Return the (x, y) coordinate for the center point of the cell that contains the specified text.  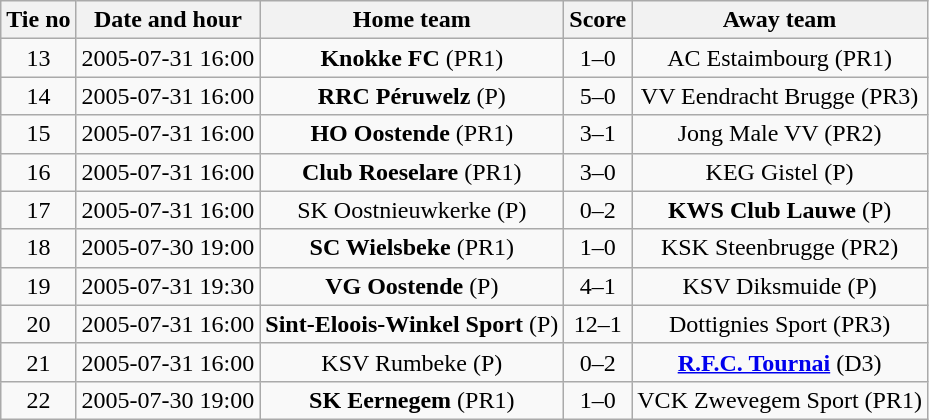
Club Roeselare (PR1) (412, 172)
KSV Diksmuide (P) (780, 286)
VG Oostende (P) (412, 286)
R.F.C. Tournai (D3) (780, 362)
AC Estaimbourg (PR1) (780, 58)
2005-07-31 19:30 (168, 286)
13 (38, 58)
Date and hour (168, 20)
Score (598, 20)
20 (38, 324)
19 (38, 286)
RRC Péruwelz (P) (412, 96)
4–1 (598, 286)
15 (38, 134)
Tie no (38, 20)
22 (38, 400)
KSV Rumbeke (P) (412, 362)
Jong Male VV (PR2) (780, 134)
Home team (412, 20)
21 (38, 362)
5–0 (598, 96)
16 (38, 172)
SK Oostnieuwkerke (P) (412, 210)
Sint-Eloois-Winkel Sport (P) (412, 324)
18 (38, 248)
KSK Steenbrugge (PR2) (780, 248)
12–1 (598, 324)
17 (38, 210)
3–1 (598, 134)
VCK Zwevegem Sport (PR1) (780, 400)
SC Wielsbeke (PR1) (412, 248)
14 (38, 96)
SK Eernegem (PR1) (412, 400)
KEG Gistel (P) (780, 172)
HO Oostende (PR1) (412, 134)
Away team (780, 20)
3–0 (598, 172)
VV Eendracht Brugge (PR3) (780, 96)
Dottignies Sport (PR3) (780, 324)
KWS Club Lauwe (P) (780, 210)
Knokke FC (PR1) (412, 58)
